Identify which cell holds the provided text, then report its (x, y) central coordinate. 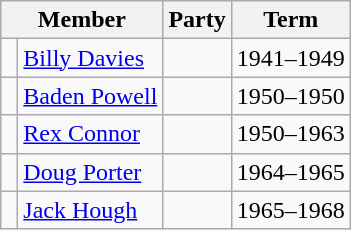
Baden Powell (90, 96)
Doug Porter (90, 172)
Jack Hough (90, 210)
Rex Connor (90, 134)
Term (290, 20)
1950–1950 (290, 96)
Member (82, 20)
Party (197, 20)
1941–1949 (290, 58)
1965–1968 (290, 210)
1950–1963 (290, 134)
1964–1965 (290, 172)
Billy Davies (90, 58)
